Return the (x, y) coordinate for the center point of the cell that contains the specified text.  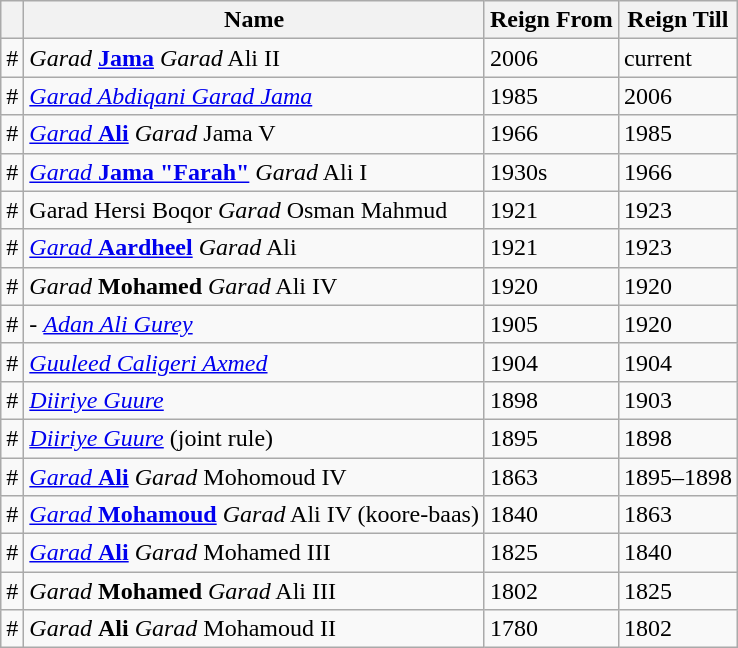
1780 (551, 629)
Garad Mohamoud Garad Ali IV (koore-baas) (254, 515)
Diiriye Guure (254, 400)
1905 (551, 324)
Diiriye Guure (joint rule) (254, 438)
Garad Jama "Farah" Garad Ali I (254, 172)
- Adan Ali Gurey (254, 324)
Garad Aardheel Garad Ali (254, 248)
1895 (551, 438)
Garad Hersi Boqor Garad Osman Mahmud (254, 210)
current (678, 58)
Garad Ali Garad Mohamoud II (254, 629)
1895–1898 (678, 477)
Garad Jama Garad Ali II (254, 58)
Garad Mohamed Garad Ali IV (254, 286)
Garad Ali Garad Mohamed III (254, 553)
Reign From (551, 20)
Garad Mohamed Garad Ali III (254, 591)
Garad Abdiqani Garad Jama (254, 96)
Garad Ali Garad Mohomoud IV (254, 477)
Guuleed Caligeri Axmed (254, 362)
Garad Ali Garad Jama V (254, 134)
1903 (678, 400)
Reign Till (678, 20)
Name (254, 20)
1930s (551, 172)
